Determine the [x, y] coordinate at the center of the cell enclosing the given text.  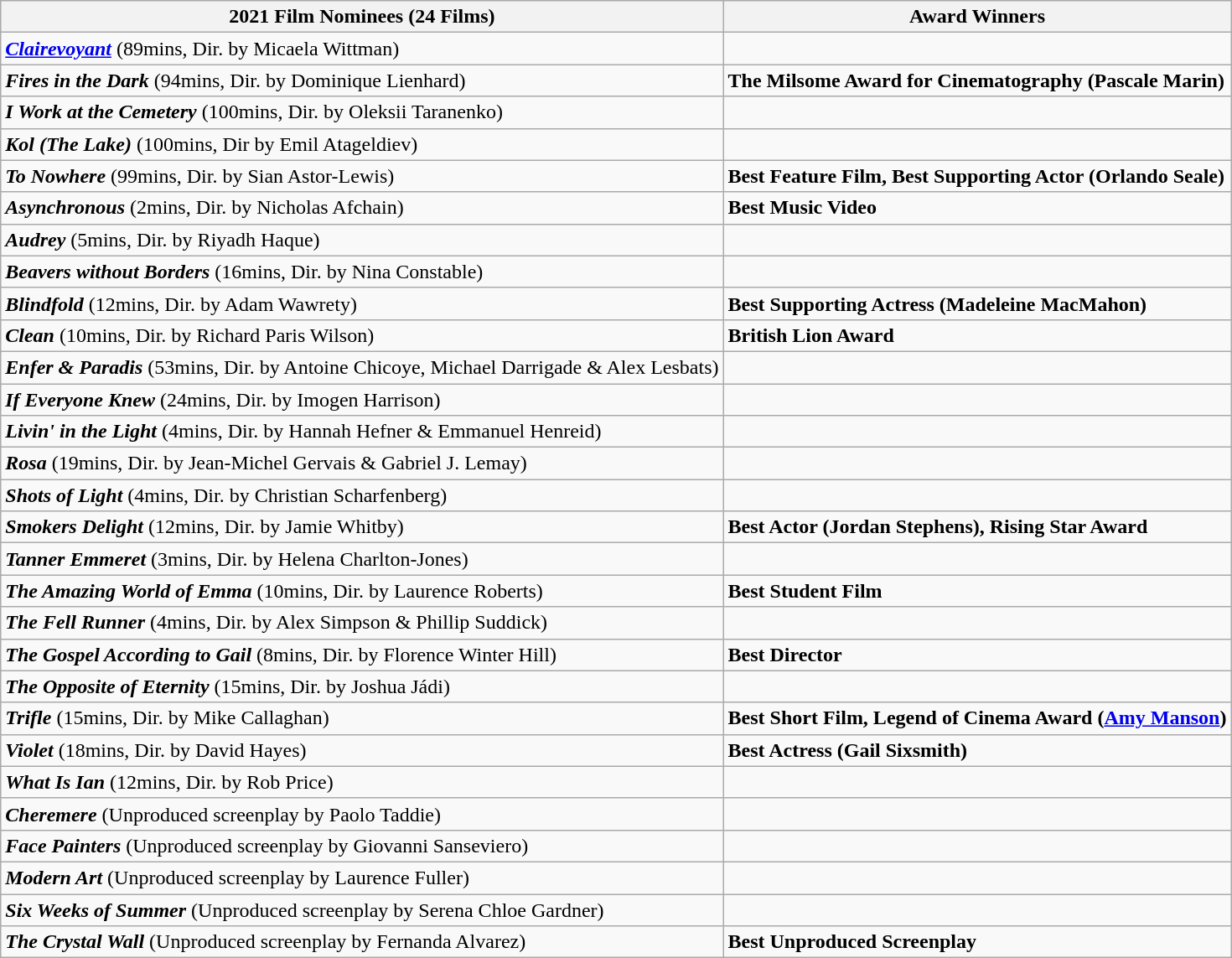
Best Unproduced Screenplay [977, 942]
British Lion Award [977, 335]
The Milsome Award for Cinematography (Pascale Marin) [977, 80]
2021 Film Nominees (24 Films) [362, 17]
Best Student Film [977, 591]
Livin' in the Light (4mins, Dir. by Hannah Hefner & Emmanuel Henreid) [362, 432]
Best Supporting Actress (Madeleine MacMahon) [977, 303]
Clairevoyant (89mins, Dir. by Micaela Wittman) [362, 49]
The Gospel According to Gail (8mins, Dir. by Florence Winter Hill) [362, 655]
Violet (18mins, Dir. by David Hayes) [362, 750]
Best Actress (Gail Sixsmith) [977, 750]
Clean (10mins, Dir. by Richard Paris Wilson) [362, 335]
Blindfold (12mins, Dir. by Adam Wawrety) [362, 303]
Best Feature Film, Best Supporting Actor (Orlando Seale) [977, 176]
Best Actor (Jordan Stephens), Rising Star Award [977, 527]
Best Music Video [977, 208]
If Everyone Knew (24mins, Dir. by Imogen Harrison) [362, 400]
Face Painters (Unproduced screenplay by Giovanni Sanseviero) [362, 846]
Beavers without Borders (16mins, Dir. by Nina Constable) [362, 272]
Kol (The Lake) (100mins, Dir by Emil Atageldiev) [362, 144]
The Opposite of Eternity (15mins, Dir. by Joshua Jádi) [362, 686]
Best Short Film, Legend of Cinema Award (Amy Manson) [977, 718]
The Crystal Wall (Unproduced screenplay by Fernanda Alvarez) [362, 942]
Six Weeks of Summer (Unproduced screenplay by Serena Chloe Gardner) [362, 909]
Audrey (5mins, Dir. by Riyadh Haque) [362, 240]
Rosa (19mins, Dir. by Jean-Michel Gervais & Gabriel J. Lemay) [362, 463]
To Nowhere (99mins, Dir. by Sian Astor-Lewis) [362, 176]
Trifle (15mins, Dir. by Mike Callaghan) [362, 718]
What Is Ian (12mins, Dir. by Rob Price) [362, 782]
Asynchronous (2mins, Dir. by Nicholas Afchain) [362, 208]
Enfer & Paradis (53mins, Dir. by Antoine Chicoye, Michael Darrigade & Alex Lesbats) [362, 367]
Best Director [977, 655]
Fires in the Dark (94mins, Dir. by Dominique Lienhard) [362, 80]
Shots of Light (4mins, Dir. by Christian Scharfenberg) [362, 495]
Cheremere (Unproduced screenplay by Paolo Taddie) [362, 814]
I Work at the Cemetery (100mins, Dir. by Oleksii Taranenko) [362, 112]
Modern Art (Unproduced screenplay by Laurence Fuller) [362, 878]
The Amazing World of Emma (10mins, Dir. by Laurence Roberts) [362, 591]
Smokers Delight (12mins, Dir. by Jamie Whitby) [362, 527]
Award Winners [977, 17]
The Fell Runner (4mins, Dir. by Alex Simpson & Phillip Suddick) [362, 623]
Tanner Emmeret (3mins, Dir. by Helena Charlton-Jones) [362, 559]
